From the cell containing the given text, extract its center point as (x, y) coordinate. 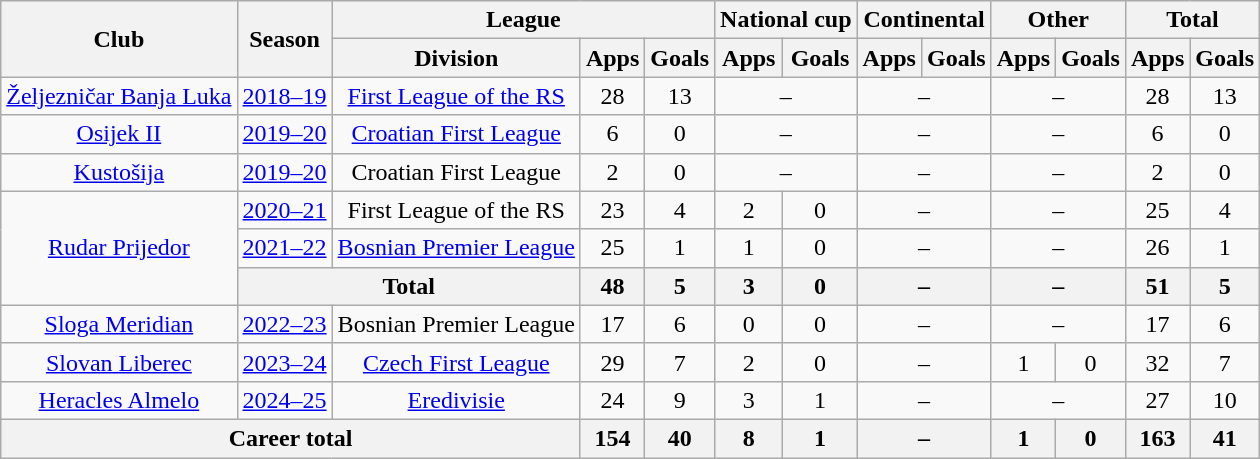
27 (1157, 400)
Career total (291, 438)
40 (680, 438)
2024–25 (284, 400)
29 (612, 362)
41 (1225, 438)
Kustošija (119, 172)
Heracles Almelo (119, 400)
Slovan Liberec (119, 362)
8 (749, 438)
32 (1157, 362)
23 (612, 210)
2021–22 (284, 248)
Eredivisie (456, 400)
Osijek II (119, 134)
51 (1157, 286)
2023–24 (284, 362)
Season (284, 39)
Club (119, 39)
Other (1058, 20)
Czech First League (456, 362)
National cup (786, 20)
9 (680, 400)
2022–23 (284, 324)
26 (1157, 248)
League (523, 20)
24 (612, 400)
Continental (924, 20)
48 (612, 286)
Željezničar Banja Luka (119, 96)
10 (1225, 400)
Division (456, 58)
154 (612, 438)
Sloga Meridian (119, 324)
2020–21 (284, 210)
163 (1157, 438)
2018–19 (284, 96)
Rudar Prijedor (119, 248)
